Capture the cell that displays the provided text and extract its [x, y] central coordinate. 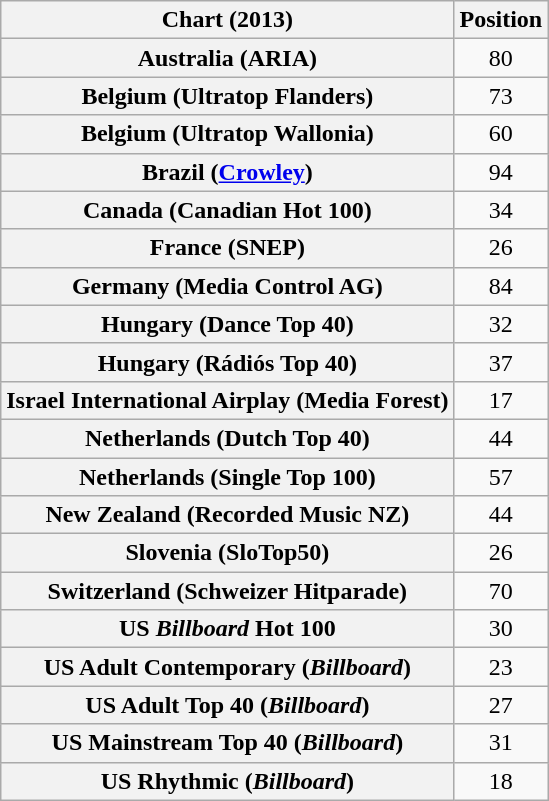
Belgium (Ultratop Flanders) [228, 96]
Australia (ARIA) [228, 58]
Slovenia (SloTop50) [228, 553]
Chart (2013) [228, 20]
31 [501, 743]
Canada (Canadian Hot 100) [228, 210]
94 [501, 172]
60 [501, 134]
New Zealand (Recorded Music NZ) [228, 515]
37 [501, 362]
57 [501, 477]
Belgium (Ultratop Wallonia) [228, 134]
Germany (Media Control AG) [228, 286]
70 [501, 591]
US Mainstream Top 40 (Billboard) [228, 743]
Hungary (Dance Top 40) [228, 324]
27 [501, 705]
Hungary (Rádiós Top 40) [228, 362]
73 [501, 96]
Netherlands (Dutch Top 40) [228, 438]
Switzerland (Schweizer Hitparade) [228, 591]
US Adult Contemporary (Billboard) [228, 667]
34 [501, 210]
32 [501, 324]
US Rhythmic (Billboard) [228, 781]
Israel International Airplay (Media Forest) [228, 400]
30 [501, 629]
80 [501, 58]
84 [501, 286]
23 [501, 667]
US Billboard Hot 100 [228, 629]
France (SNEP) [228, 248]
17 [501, 400]
Netherlands (Single Top 100) [228, 477]
18 [501, 781]
Brazil (Crowley) [228, 172]
Position [501, 20]
US Adult Top 40 (Billboard) [228, 705]
